Detect which cell encompasses the target text, then output its [X, Y] center coordinate. 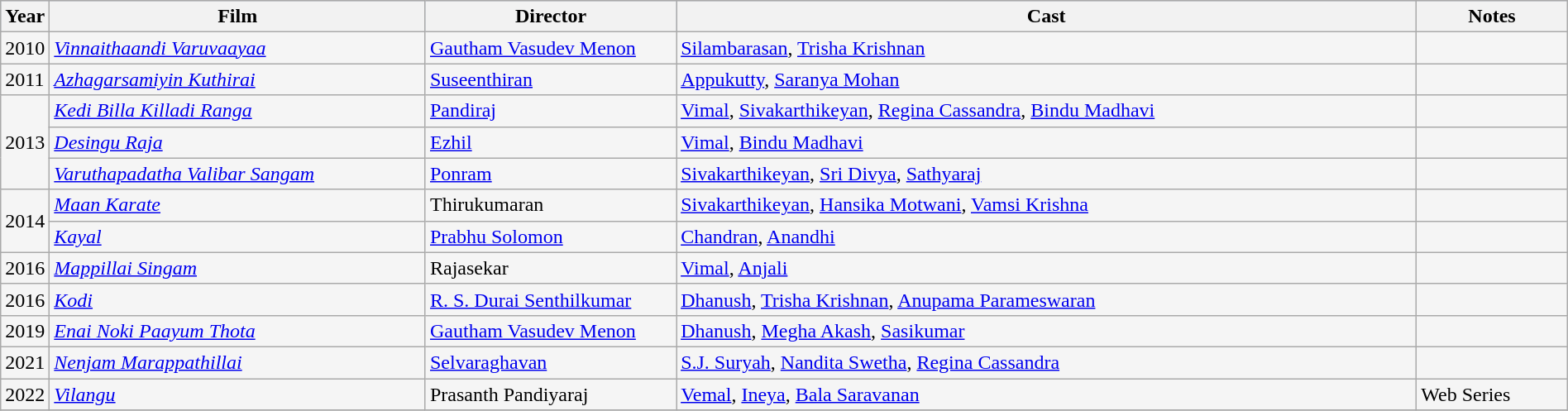
2021 [25, 362]
Desingu Raja [238, 142]
Mappillai Singam [238, 268]
Kayal [238, 237]
Vimal, Anjali [1047, 268]
2013 [25, 142]
Appukutty, Saranya Mohan [1047, 79]
Silambarasan, Trisha Krishnan [1047, 48]
Rajasekar [551, 268]
R. S. Durai Senthilkumar [551, 299]
Suseenthiran [551, 79]
Sivakarthikeyan, Hansika Motwani, Vamsi Krishna [1047, 205]
Varuthapadatha Valibar Sangam [238, 174]
Chandran, Anandhi [1047, 237]
Ponram [551, 174]
Vimal, Bindu Madhavi [1047, 142]
2014 [25, 221]
Vilangu [238, 394]
Vimal, Sivakarthikeyan, Regina Cassandra, Bindu Madhavi [1047, 111]
Prasanth Pandiyaraj [551, 394]
2011 [25, 79]
Selvaraghavan [551, 362]
Film [238, 17]
Pandiraj [551, 111]
2022 [25, 394]
Nenjam Marappathillai [238, 362]
Director [551, 17]
Vinnaithaandi Varuvaayaa [238, 48]
Notes [1492, 17]
Maan Karate [238, 205]
Sivakarthikeyan, Sri Divya, Sathyaraj [1047, 174]
Dhanush, Trisha Krishnan, Anupama Parameswaran [1047, 299]
2019 [25, 331]
Dhanush, Megha Akash, Sasikumar [1047, 331]
Year [25, 17]
Kodi [238, 299]
Prabhu Solomon [551, 237]
Azhagarsamiyin Kuthirai [238, 79]
Cast [1047, 17]
Ezhil [551, 142]
Kedi Billa Killadi Ranga [238, 111]
Web Series [1492, 394]
Enai Noki Paayum Thota [238, 331]
Vemal, Ineya, Bala Saravanan [1047, 394]
Thirukumaran [551, 205]
S.J. Suryah, Nandita Swetha, Regina Cassandra [1047, 362]
2010 [25, 48]
